Return the [X, Y] coordinate for the center point of the cell that contains the specified text.  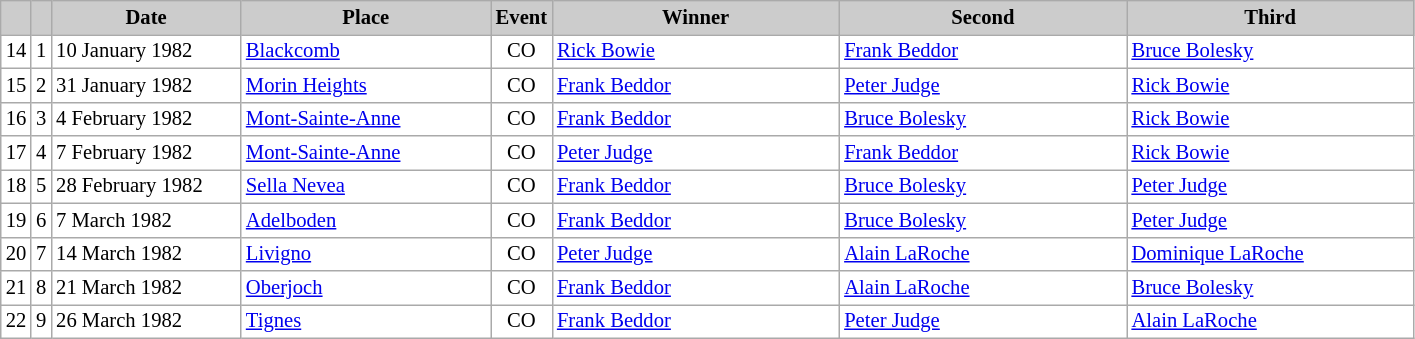
31 January 1982 [146, 85]
20 [16, 254]
4 [41, 153]
Blackcomb [366, 51]
16 [16, 119]
18 [16, 186]
17 [16, 153]
Place [366, 17]
9 [41, 321]
8 [41, 287]
Date [146, 17]
Sella Nevea [366, 186]
14 March 1982 [146, 254]
Event [522, 17]
Oberjoch [366, 287]
Morin Heights [366, 85]
Third [1270, 17]
28 February 1982 [146, 186]
Dominique LaRoche [1270, 254]
5 [41, 186]
1 [41, 51]
22 [16, 321]
7 [41, 254]
2 [41, 85]
Second [982, 17]
26 March 1982 [146, 321]
19 [16, 220]
14 [16, 51]
7 February 1982 [146, 153]
6 [41, 220]
Adelboden [366, 220]
4 February 1982 [146, 119]
21 [16, 287]
10 January 1982 [146, 51]
Winner [696, 17]
Livigno [366, 254]
21 March 1982 [146, 287]
3 [41, 119]
Tignes [366, 321]
15 [16, 85]
7 March 1982 [146, 220]
